Pinpoint the cell where the given text exists, returning its (X, Y) midpoint coordinate. 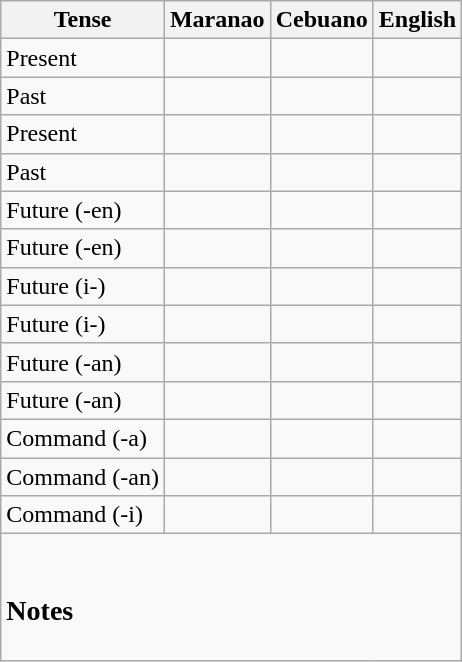
English (417, 20)
Command (-an) (83, 477)
Tense (83, 20)
Command (-a) (83, 438)
Notes (232, 598)
Cebuano (322, 20)
Command (-i) (83, 515)
Maranao (217, 20)
